Scan for the cell matching the given text and deliver its (X, Y) coordinate at center. 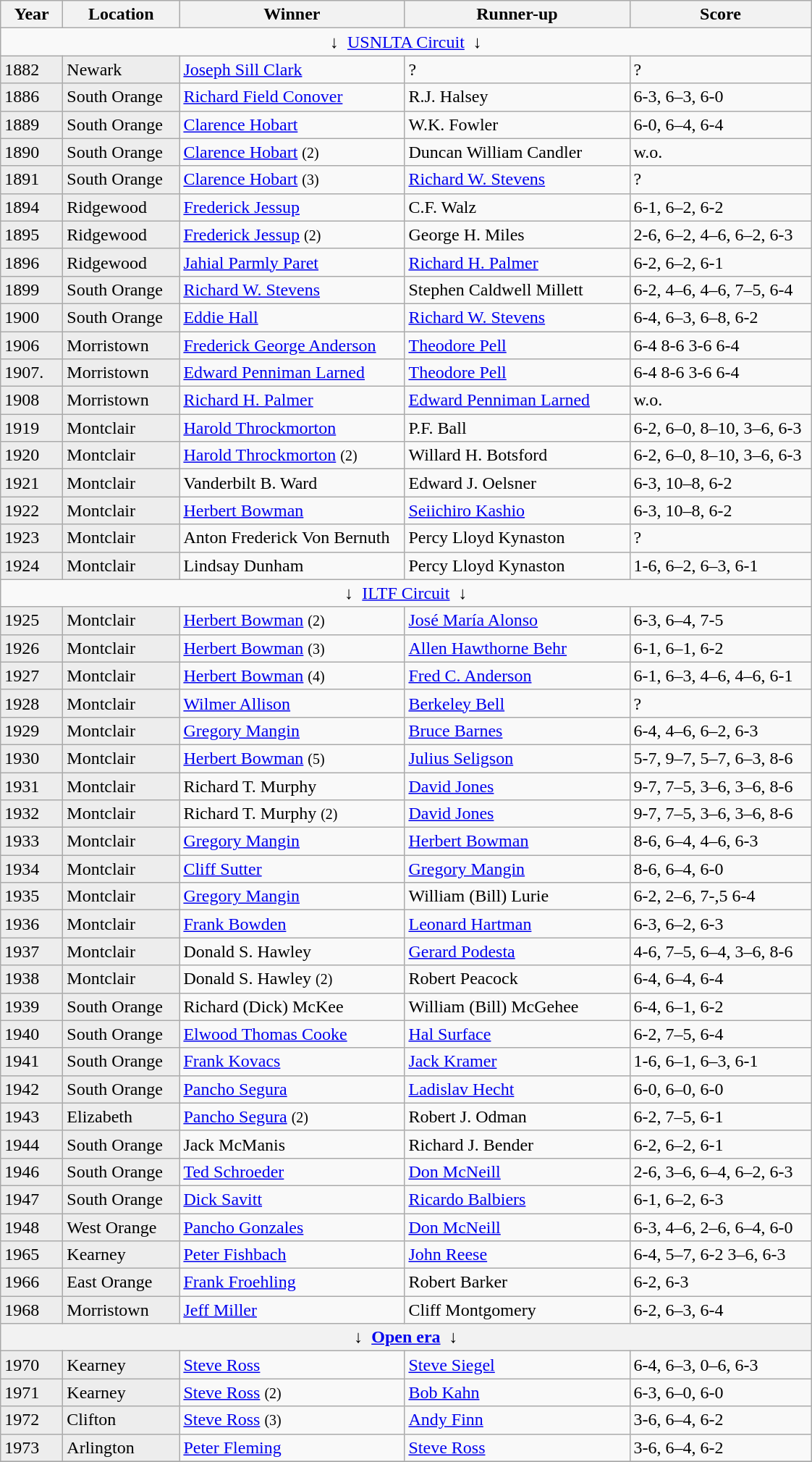
↓ ILTF Circuit ↓ (406, 593)
1926 (32, 648)
Lindsay Dunham (292, 566)
1891 (32, 180)
1948 (32, 1227)
1889 (32, 125)
2-6, 3–6, 6–4, 6–2, 6-3 (721, 1172)
6-4, 6–1, 6-2 (721, 1007)
Eddie Hall (292, 317)
1941 (32, 1062)
6-4, 4–6, 6–2, 6-3 (721, 731)
6-2, 6–3, 6-4 (721, 1310)
Herbert Bowman (4) (292, 676)
Gerard Podesta (517, 951)
1921 (32, 483)
1927 (32, 676)
Robert Barker (517, 1282)
1929 (32, 731)
1-6, 6–1, 6–3, 6-1 (721, 1062)
Clarence Hobart (292, 125)
1896 (32, 262)
1966 (32, 1282)
Ladislav Hecht (517, 1089)
R.J. Halsey (517, 97)
West Orange (122, 1227)
1900 (32, 317)
Richard T. Murphy (292, 786)
1947 (32, 1199)
1899 (32, 290)
Pancho Gonzales (292, 1227)
6-0, 6–4, 6-4 (721, 125)
1919 (32, 428)
5-7, 9–7, 5–7, 6–3, 8-6 (721, 758)
1-6, 6–2, 6–3, 6-1 (721, 566)
Clifton (122, 1420)
Peter Fleming (292, 1448)
Bruce Barnes (517, 731)
Robert J. Odman (517, 1117)
1940 (32, 1034)
Cliff Montgomery (517, 1310)
Clarence Hobart (3) (292, 180)
1938 (32, 979)
George H. Miles (517, 235)
1922 (32, 511)
1908 (32, 400)
Wilmer Allison (292, 703)
1920 (32, 455)
Frederick George Anderson (292, 345)
Herbert Bowman (2) (292, 621)
1894 (32, 207)
Harold Throckmorton (292, 428)
Robert Peacock (517, 979)
8-6, 6–4, 6-0 (721, 869)
Hal Surface (517, 1034)
Frederick Jessup (2) (292, 235)
Donald S. Hawley (292, 951)
6-3, 4–6, 2–6, 6–4, 6-0 (721, 1227)
Pancho Segura (2) (292, 1117)
Seiichiro Kashio (517, 511)
Newark (122, 70)
1942 (32, 1089)
6-3, 6–2, 6-3 (721, 924)
Herbert Bowman (3) (292, 648)
6-3, 6–3, 6-0 (721, 97)
1965 (32, 1255)
Richard (Dick) McKee (292, 1007)
1936 (32, 924)
Richard T. Murphy (2) (292, 814)
6-3, 6–4, 7-5 (721, 621)
Donald S. Hawley (2) (292, 979)
W.K. Fowler (517, 125)
1946 (32, 1172)
1882 (32, 70)
2-6, 6–2, 4–6, 6–2, 6-3 (721, 235)
Dick Savitt (292, 1199)
6-1, 6–2, 6-2 (721, 207)
8-6, 6–4, 4–6, 6-3 (721, 841)
1973 (32, 1448)
1971 (32, 1392)
Clarence Hobart (2) (292, 152)
Harold Throckmorton (2) (292, 455)
6-4, 6–4, 6-4 (721, 979)
Stephen Caldwell Millett (517, 290)
1923 (32, 538)
Bob Kahn (517, 1392)
1968 (32, 1310)
Frederick Jessup (292, 207)
1886 (32, 97)
Elwood Thomas Cooke (292, 1034)
Frank Bowden (292, 924)
1970 (32, 1365)
William (Bill) McGehee (517, 1007)
1944 (32, 1144)
6-2, 6-3 (721, 1282)
Leonard Hartman (517, 924)
John Reese (517, 1255)
1931 (32, 786)
Andy Finn (517, 1420)
6-4, 6–3, 0–6, 6-3 (721, 1365)
6-1, 6–3, 4–6, 4–6, 6-1 (721, 676)
Cliff Sutter (292, 869)
6-1, 6–1, 6-2 (721, 648)
6-4, 5–7, 6-2 3–6, 6-3 (721, 1255)
Vanderbilt B. Ward (292, 483)
Steve Siegel (517, 1365)
6-2, 7–5, 6-1 (721, 1117)
C.F. Walz (517, 207)
6-4, 6–3, 6–8, 6-2 (721, 317)
Julius Seligson (517, 758)
Peter Fishbach (292, 1255)
1934 (32, 869)
1939 (32, 1007)
1935 (32, 896)
1924 (32, 566)
Steve Ross (3) (292, 1420)
Pancho Segura (292, 1089)
Location (122, 14)
Berkeley Bell (517, 703)
Frank Froehling (292, 1282)
6-2, 4–6, 4–6, 7–5, 6-4 (721, 290)
Winner (292, 14)
1928 (32, 703)
1972 (32, 1420)
William (Bill) Lurie (517, 896)
Anton Frederick Von Bernuth (292, 538)
6-0, 6–0, 6-0 (721, 1089)
6-1, 6–2, 6-3 (721, 1199)
Arlington (122, 1448)
1937 (32, 951)
1933 (32, 841)
Steve Ross (2) (292, 1392)
1925 (32, 621)
East Orange (122, 1282)
Richard J. Bender (517, 1144)
6-2, 2–6, 7-,5 6-4 (721, 896)
↓ Open era ↓ (406, 1337)
Elizabeth (122, 1117)
Ricardo Balbiers (517, 1199)
Year (32, 14)
Allen Hawthorne Behr (517, 648)
Edward J. Oelsner (517, 483)
Jack McManis (292, 1144)
Jahial Parmly Paret (292, 262)
Richard Field Conover (292, 97)
Ted Schroeder (292, 1172)
1890 (32, 152)
1930 (32, 758)
↓ USNLTA Circuit ↓ (406, 42)
Joseph Sill Clark (292, 70)
Frank Kovacs (292, 1062)
José María Alonso (517, 621)
Score (721, 14)
4-6, 7–5, 6–4, 3–6, 8-6 (721, 951)
Fred C. Anderson (517, 676)
Jeff Miller (292, 1310)
1906 (32, 345)
1907. (32, 373)
Duncan William Candler (517, 152)
6-2, 7–5, 6-4 (721, 1034)
1932 (32, 814)
Runner-up (517, 14)
Willard H. Botsford (517, 455)
P.F. Ball (517, 428)
1895 (32, 235)
1943 (32, 1117)
Jack Kramer (517, 1062)
6-3, 6–0, 6-0 (721, 1392)
Herbert Bowman (5) (292, 758)
